Extract the (X, Y) coordinate from the center of the cell holding the provided text.  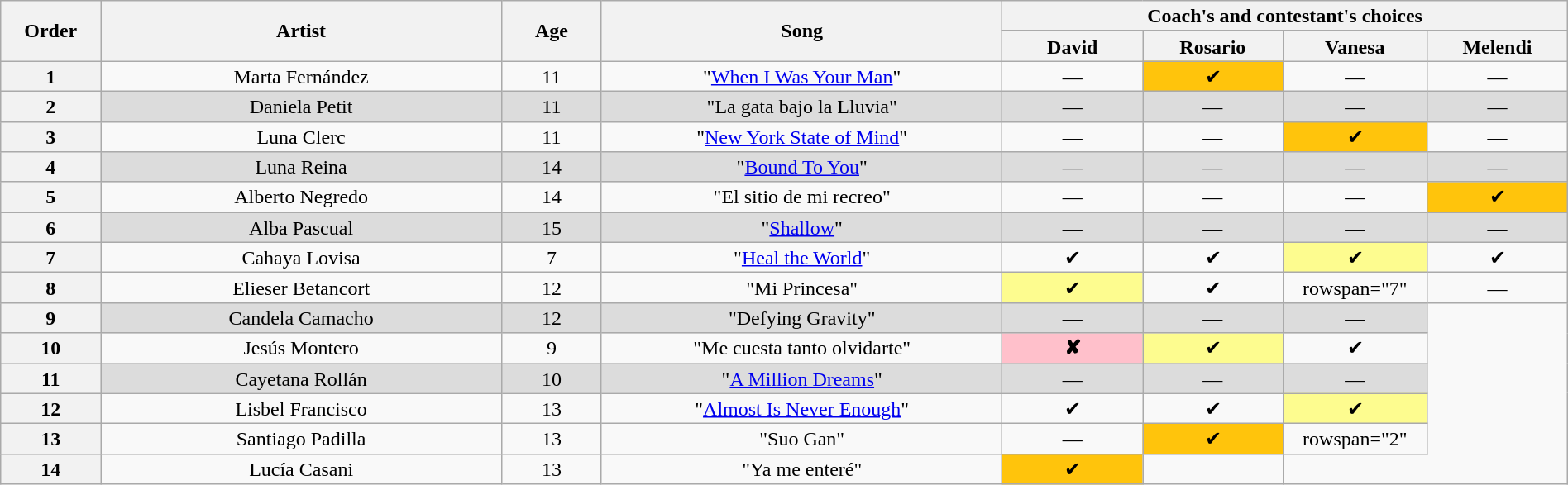
Daniela Petit (301, 106)
15 (551, 228)
6 (51, 228)
"Heal the World" (801, 258)
"Shallow" (801, 228)
"Suo Gan" (801, 440)
3 (51, 137)
Jesús Montero (301, 349)
Order (51, 31)
"A Million Dreams" (801, 378)
"When I Was Your Man" (801, 76)
"Me cuesta tanto olvidarte" (801, 349)
"La gata bajo la Lluvia" (801, 106)
"Mi Princesa" (801, 288)
David (1073, 46)
Vanesa (1355, 46)
Candela Camacho (301, 317)
Lucía Casani (301, 469)
"Almost Is Never Enough" (801, 408)
Cayetana Rollán (301, 378)
Santiago Padilla (301, 440)
Alberto Negredo (301, 197)
rowspan="2" (1355, 440)
Coach's and contestant's choices (1285, 17)
1 (51, 76)
Lisbel Francisco (301, 408)
"El sitio de mi recreo" (801, 197)
Luna Clerc (301, 137)
2 (51, 106)
Melendi (1498, 46)
Marta Fernández (301, 76)
5 (51, 197)
Rosario (1213, 46)
Luna Reina (301, 167)
✘ (1073, 349)
Alba Pascual (301, 228)
8 (51, 288)
"Ya me enteré" (801, 469)
"Defying Gravity" (801, 317)
Cahaya Lovisa (301, 258)
Elieser Betancort (301, 288)
Artist (301, 31)
Age (551, 31)
4 (51, 167)
"New York State of Mind" (801, 137)
rowspan="7" (1355, 288)
"Bound To You" (801, 167)
Song (801, 31)
